Scan for the cell matching the given text and deliver its [x, y] coordinate at center. 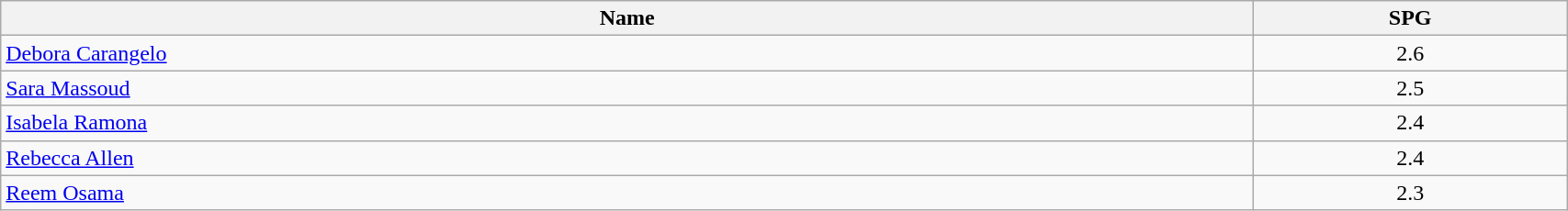
Rebecca Allen [627, 158]
2.5 [1411, 88]
SPG [1411, 18]
Reem Osama [627, 193]
Debora Carangelo [627, 53]
2.6 [1411, 53]
Name [627, 18]
2.3 [1411, 193]
Sara Massoud [627, 88]
Isabela Ramona [627, 123]
